Extract the (x, y) coordinate from the center of the cell holding the provided text.  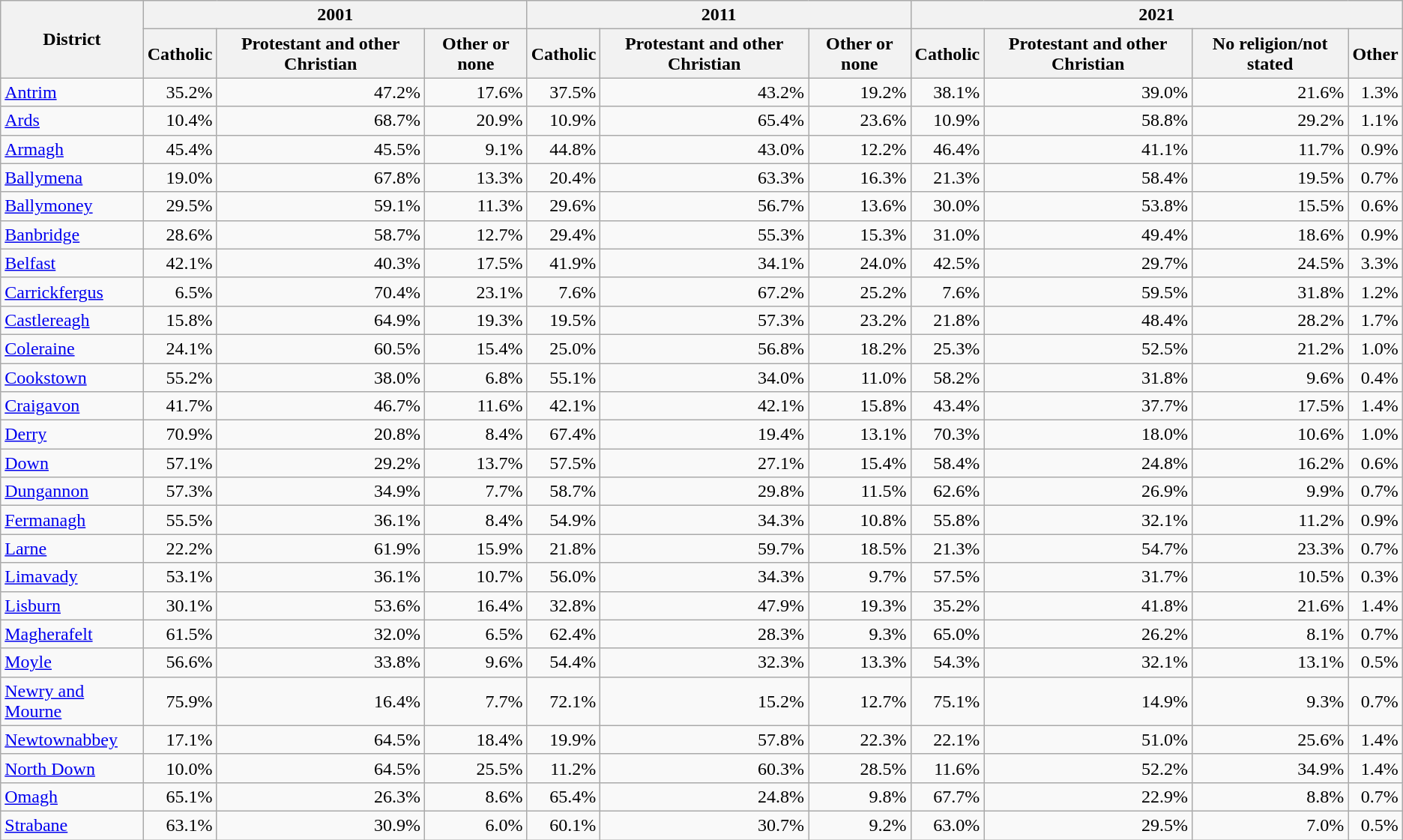
22.3% (860, 740)
18.6% (1270, 235)
Ards (72, 121)
Moyle (72, 662)
18.0% (1088, 435)
55.5% (180, 520)
1.3% (1375, 92)
10.6% (1270, 435)
46.4% (947, 149)
Belfast (72, 263)
6.8% (477, 377)
26.3% (321, 797)
67.2% (704, 291)
19.0% (180, 178)
28.3% (704, 634)
15.5% (1270, 206)
20.9% (477, 121)
21.2% (1270, 348)
70.3% (947, 435)
17.6% (477, 92)
15.2% (704, 701)
Down (72, 463)
63.0% (947, 825)
43.4% (947, 406)
23.3% (1270, 549)
Newry and Mourne (72, 701)
1.2% (1375, 291)
16.2% (1270, 463)
61.9% (321, 549)
Coleraine (72, 348)
Derry (72, 435)
43.0% (704, 149)
Limavady (72, 577)
52.2% (1088, 768)
56.0% (564, 577)
59.7% (704, 549)
0.4% (1375, 377)
41.8% (1088, 605)
District (72, 39)
11.5% (860, 492)
17.1% (180, 740)
25.6% (1270, 740)
18.5% (860, 549)
Cookstown (72, 377)
30.1% (180, 605)
31.0% (947, 235)
53.8% (1088, 206)
57.1% (180, 463)
Dungannon (72, 492)
Ballymoney (72, 206)
56.7% (704, 206)
37.5% (564, 92)
60.3% (704, 768)
23.1% (477, 291)
43.2% (704, 92)
24.1% (180, 348)
22.2% (180, 549)
34.1% (704, 263)
29.8% (704, 492)
40.3% (321, 263)
62.4% (564, 634)
25.5% (477, 768)
45.4% (180, 149)
41.1% (1088, 149)
58.2% (947, 377)
26.9% (1088, 492)
10.0% (180, 768)
Omagh (72, 797)
15.3% (860, 235)
Lisburn (72, 605)
59.5% (1088, 291)
13.6% (860, 206)
45.5% (321, 149)
56.6% (180, 662)
30.9% (321, 825)
55.8% (947, 520)
Strabane (72, 825)
41.7% (180, 406)
Fermanagh (72, 520)
20.4% (564, 178)
41.9% (564, 263)
42.5% (947, 263)
Craigavon (72, 406)
Carrickfergus (72, 291)
75.1% (947, 701)
27.1% (704, 463)
54.4% (564, 662)
10.5% (1270, 577)
9.7% (860, 577)
22.1% (947, 740)
47.9% (704, 605)
22.9% (1088, 797)
32.8% (564, 605)
15.9% (477, 549)
46.7% (321, 406)
25.2% (860, 291)
47.2% (321, 92)
64.9% (321, 320)
24.5% (1270, 263)
11.7% (1270, 149)
62.6% (947, 492)
54.3% (947, 662)
54.7% (1088, 549)
8.8% (1270, 797)
29.7% (1088, 263)
57.8% (704, 740)
29.6% (564, 206)
3.3% (1375, 263)
Castlereagh (72, 320)
30.0% (947, 206)
65.0% (947, 634)
24.0% (860, 263)
34.0% (704, 377)
72.1% (564, 701)
2011 (719, 15)
67.7% (947, 797)
Ballymena (72, 178)
Other (1375, 54)
16.3% (860, 178)
9.2% (860, 825)
55.1% (564, 377)
9.9% (1270, 492)
67.8% (321, 178)
44.8% (564, 149)
63.1% (180, 825)
68.7% (321, 121)
9.8% (860, 797)
18.2% (860, 348)
Antrim (72, 92)
10.7% (477, 577)
58.8% (1088, 121)
49.4% (1088, 235)
38.0% (321, 377)
53.6% (321, 605)
33.8% (321, 662)
65.1% (180, 797)
10.8% (860, 520)
2021 (1156, 15)
48.4% (1088, 320)
37.7% (1088, 406)
18.4% (477, 740)
9.1% (477, 149)
55.3% (704, 235)
8.6% (477, 797)
19.2% (860, 92)
55.2% (180, 377)
59.1% (321, 206)
19.4% (704, 435)
23.2% (860, 320)
20.8% (321, 435)
23.6% (860, 121)
2001 (335, 15)
19.9% (564, 740)
Larne (72, 549)
53.1% (180, 577)
1.7% (1375, 320)
26.2% (1088, 634)
14.9% (1088, 701)
12.2% (860, 149)
Magherafelt (72, 634)
32.3% (704, 662)
54.9% (564, 520)
60.5% (321, 348)
11.0% (860, 377)
61.5% (180, 634)
0.3% (1375, 577)
30.7% (704, 825)
75.9% (180, 701)
Newtownabbey (72, 740)
51.0% (1088, 740)
67.4% (564, 435)
25.3% (947, 348)
70.4% (321, 291)
6.0% (477, 825)
56.8% (704, 348)
No religion/not stated (1270, 54)
10.4% (180, 121)
39.0% (1088, 92)
60.1% (564, 825)
28.5% (860, 768)
1.1% (1375, 121)
28.6% (180, 235)
North Down (72, 768)
28.2% (1270, 320)
13.7% (477, 463)
38.1% (947, 92)
32.0% (321, 634)
52.5% (1088, 348)
8.1% (1270, 634)
Banbridge (72, 235)
25.0% (564, 348)
70.9% (180, 435)
63.3% (704, 178)
31.7% (1088, 577)
11.3% (477, 206)
7.0% (1270, 825)
29.4% (564, 235)
Armagh (72, 149)
